Scan for the cell matching the given text and deliver its [X, Y] coordinate at center. 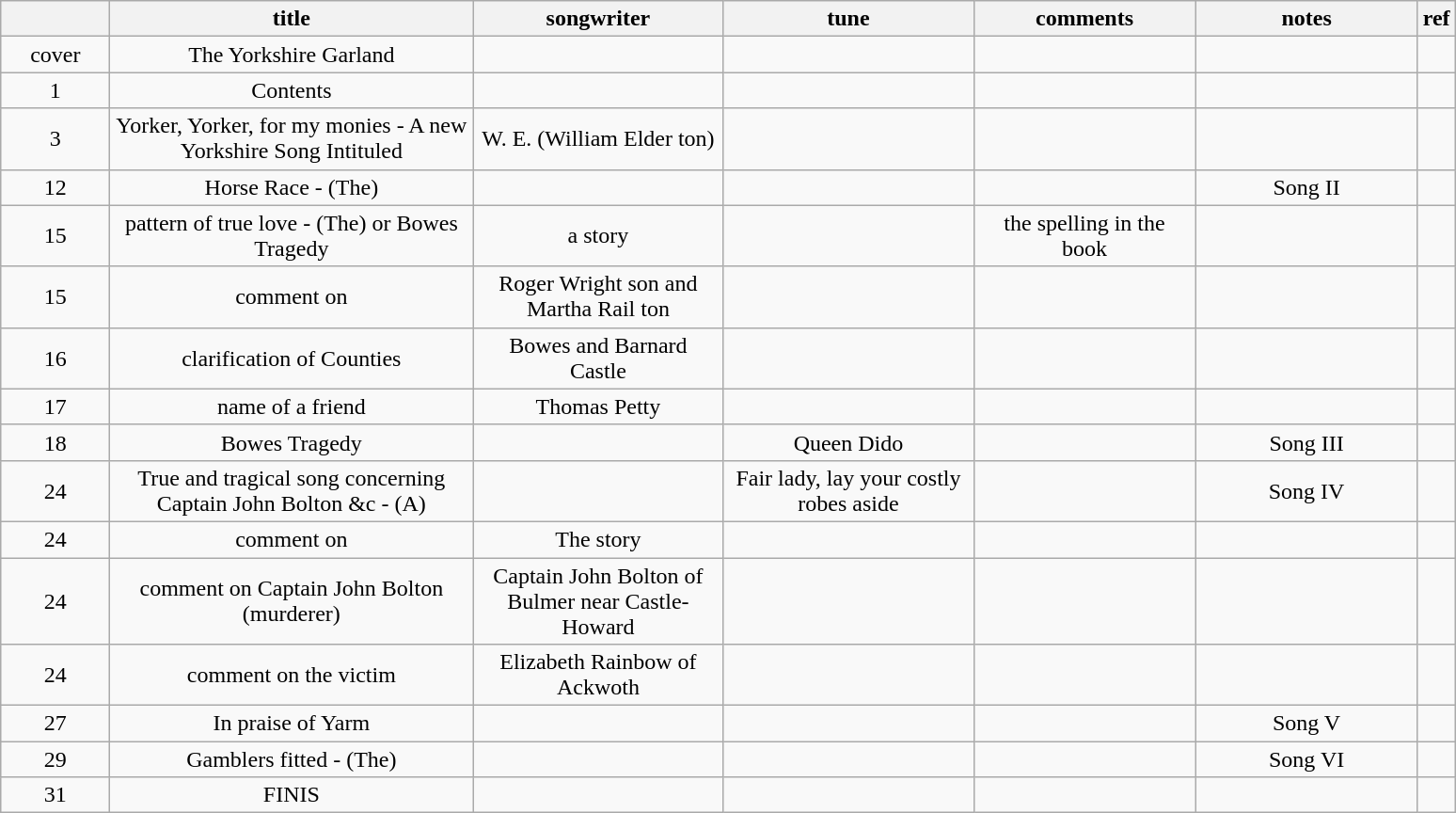
Contents [292, 90]
Roger Wright son and Martha Rail ton [598, 297]
Gamblers fitted - (The) [292, 759]
Horse Race - (The) [292, 187]
comment on the victim [292, 676]
Fair lady, lay your costly robes aside [848, 491]
W. E. (William Elder ton) [598, 139]
Thomas Petty [598, 406]
Bowes and Barnard Castle [598, 358]
True and tragical song concerning Captain John Bolton &c - (A) [292, 491]
Captain John Bolton of Bulmer near Castle-Howard [598, 600]
Bowes Tragedy [292, 442]
29 [55, 759]
17 [55, 406]
pattern of true love - (The) or Bowes Tragedy [292, 235]
Queen Dido [848, 442]
16 [55, 358]
title [292, 19]
songwriter [598, 19]
18 [55, 442]
1 [55, 90]
the spelling in the book [1084, 235]
Elizabeth Rainbow of Ackwoth [598, 676]
27 [55, 724]
FINIS [292, 795]
Yorker, Yorker, for my monies - A new Yorkshire Song Intituled [292, 139]
cover [55, 55]
ref [1436, 19]
comment on Captain John Bolton (murderer) [292, 600]
name of a friend [292, 406]
Song VI [1306, 759]
comments [1084, 19]
In praise of Yarm [292, 724]
clarification of Counties [292, 358]
3 [55, 139]
a story [598, 235]
31 [55, 795]
Song II [1306, 187]
tune [848, 19]
The story [598, 539]
12 [55, 187]
Song III [1306, 442]
notes [1306, 19]
The Yorkshire Garland [292, 55]
Song V [1306, 724]
Song IV [1306, 491]
